Return [x, y] of the center of cell containing provided text 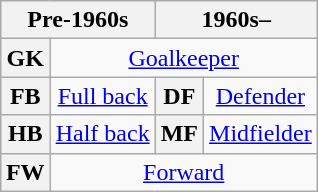
GK [25, 58]
Forward [184, 172]
DF [179, 96]
HB [25, 134]
Midfielder [261, 134]
Pre-1960s [78, 20]
1960s– [236, 20]
Goalkeeper [184, 58]
FW [25, 172]
Defender [261, 96]
FB [25, 96]
Half back [102, 134]
MF [179, 134]
Full back [102, 96]
